For the text-containing cell, return its midpoint in [X, Y] coordinate format. 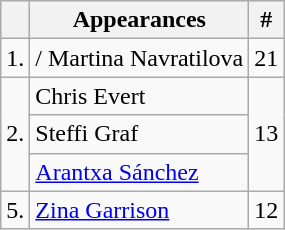
12 [266, 210]
Arantxa Sánchez [140, 172]
13 [266, 134]
/ Martina Navratilova [140, 58]
5. [16, 210]
1. [16, 58]
# [266, 20]
2. [16, 134]
Chris Evert [140, 96]
Steffi Graf [140, 134]
Appearances [140, 20]
21 [266, 58]
Zina Garrison [140, 210]
